For the text-containing cell, return its midpoint in [x, y] coordinate format. 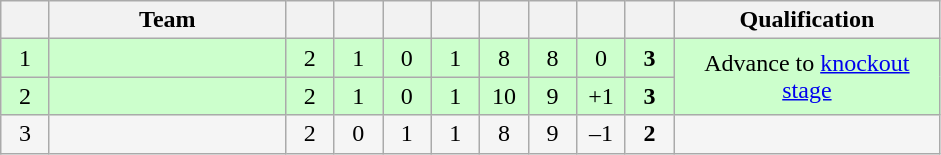
10 [504, 96]
–1 [602, 134]
Qualification [807, 20]
Advance to knockout stage [807, 77]
+1 [602, 96]
Team [167, 20]
